Provide the (x, y) coordinate of the cell's center where the given text is located.  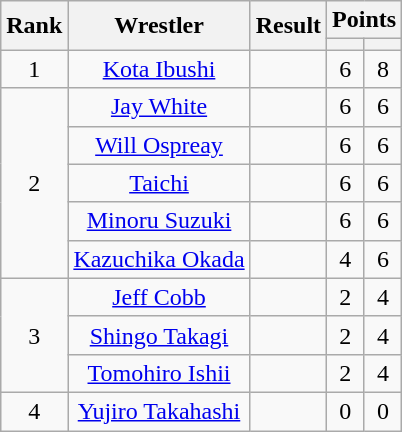
Minoru Suzuki (159, 221)
Will Ospreay (159, 145)
Kazuchika Okada (159, 259)
Shingo Takagi (159, 335)
Wrestler (159, 26)
8 (383, 69)
1 (34, 69)
Kota Ibushi (159, 69)
Result (288, 26)
Tomohiro Ishii (159, 373)
Rank (34, 26)
Yujiro Takahashi (159, 411)
Taichi (159, 183)
Jay White (159, 107)
3 (34, 335)
Points (364, 20)
Jeff Cobb (159, 297)
